Provide the [x, y] coordinate of the cell's center where the given text is located.  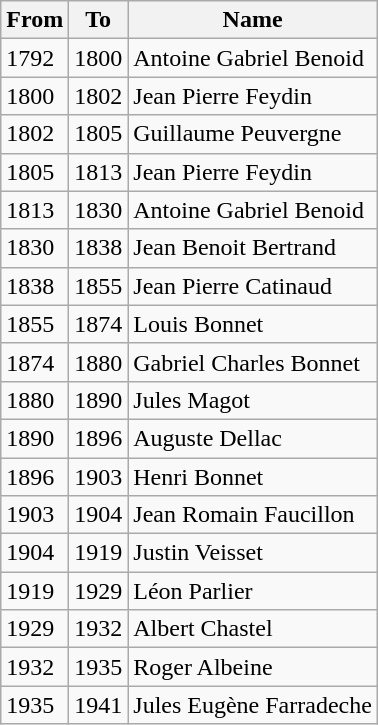
Léon Parlier [253, 591]
Gabriel Charles Bonnet [253, 362]
Guillaume Peuvergne [253, 134]
Jean Benoit Bertrand [253, 248]
Auguste Dellac [253, 438]
Justin Veisset [253, 553]
Jules Eugène Farradeche [253, 705]
Jean Romain Faucillon [253, 515]
1941 [98, 705]
Louis Bonnet [253, 324]
Albert Chastel [253, 629]
To [98, 20]
From [35, 20]
Name [253, 20]
Jean Pierre Catinaud [253, 286]
Roger Albeine [253, 667]
1792 [35, 58]
Jules Magot [253, 400]
Henri Bonnet [253, 477]
